From the cell containing the given text, extract its center point as (x, y) coordinate. 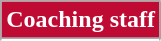
Coaching staff (81, 20)
